Scan for the cell matching the given text and deliver its (X, Y) coordinate at center. 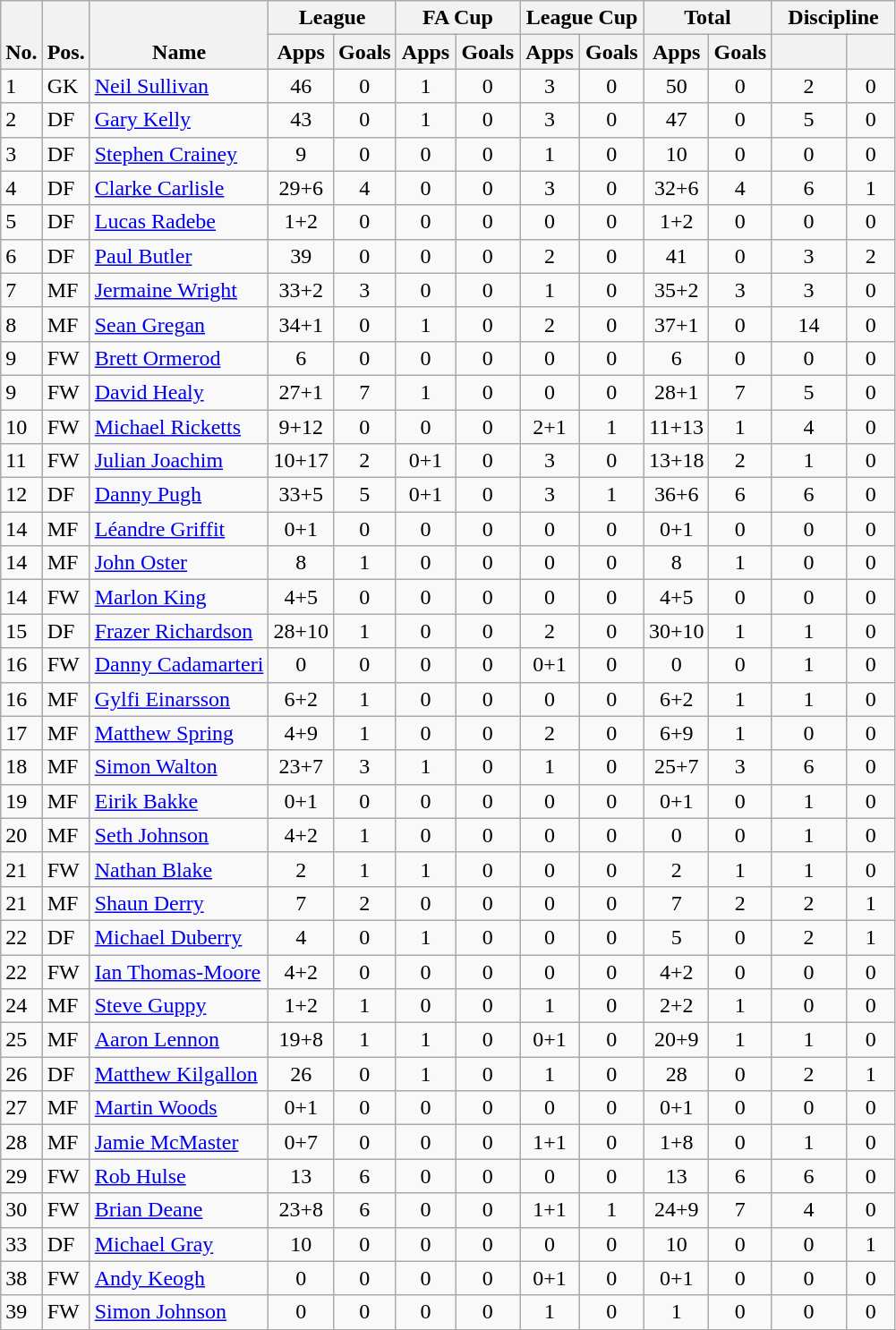
28+1 (677, 392)
2+1 (550, 427)
Total (707, 18)
Gylfi Einarsson (179, 699)
League (332, 18)
FA Cup (458, 18)
20 (21, 835)
GK (66, 86)
Andy Keogh (179, 1278)
50 (677, 86)
David Healy (179, 392)
33+2 (301, 290)
24 (21, 1006)
Pos. (66, 35)
18 (21, 767)
Léandre Griffit (179, 529)
41 (677, 256)
Brett Ormerod (179, 358)
38 (21, 1278)
25 (21, 1040)
Jamie McMaster (179, 1142)
Matthew Spring (179, 733)
46 (301, 86)
20+9 (677, 1040)
6+9 (677, 733)
0+7 (301, 1142)
Matthew Kilgallon (179, 1074)
Ian Thomas-Moore (179, 971)
Michael Duberry (179, 937)
37+1 (677, 324)
League Cup (582, 18)
9+12 (301, 427)
27 (21, 1108)
2+2 (677, 1006)
Michael Ricketts (179, 427)
11+13 (677, 427)
Name (179, 35)
13+18 (677, 461)
27+1 (301, 392)
30+10 (677, 631)
Lucas Radebe (179, 222)
Shaun Derry (179, 903)
Seth Johnson (179, 835)
Eirik Bakke (179, 801)
32+6 (677, 188)
Jermaine Wright (179, 290)
30 (21, 1210)
11 (21, 461)
Stephen Crainey (179, 154)
29 (21, 1176)
23+7 (301, 767)
Michael Gray (179, 1244)
Aaron Lennon (179, 1040)
Discipline (834, 18)
24+9 (677, 1210)
1+8 (677, 1142)
John Oster (179, 563)
No. (21, 35)
Martin Woods (179, 1108)
Steve Guppy (179, 1006)
Simon Walton (179, 767)
Brian Deane (179, 1210)
33+5 (301, 495)
35+2 (677, 290)
Danny Pugh (179, 495)
25+7 (677, 767)
43 (301, 120)
17 (21, 733)
29+6 (301, 188)
36+6 (677, 495)
Simon Johnson (179, 1312)
23+8 (301, 1210)
Rob Hulse (179, 1176)
Danny Cadamarteri (179, 665)
Marlon King (179, 597)
28+10 (301, 631)
19 (21, 801)
10+17 (301, 461)
Julian Joachim (179, 461)
Clarke Carlisle (179, 188)
Neil Sullivan (179, 86)
Frazer Richardson (179, 631)
Paul Butler (179, 256)
Nathan Blake (179, 869)
15 (21, 631)
33 (21, 1244)
19+8 (301, 1040)
Sean Gregan (179, 324)
12 (21, 495)
47 (677, 120)
Gary Kelly (179, 120)
4+9 (301, 733)
34+1 (301, 324)
